Find where the given text appears and provide that cell's center as (x, y) coordinate. 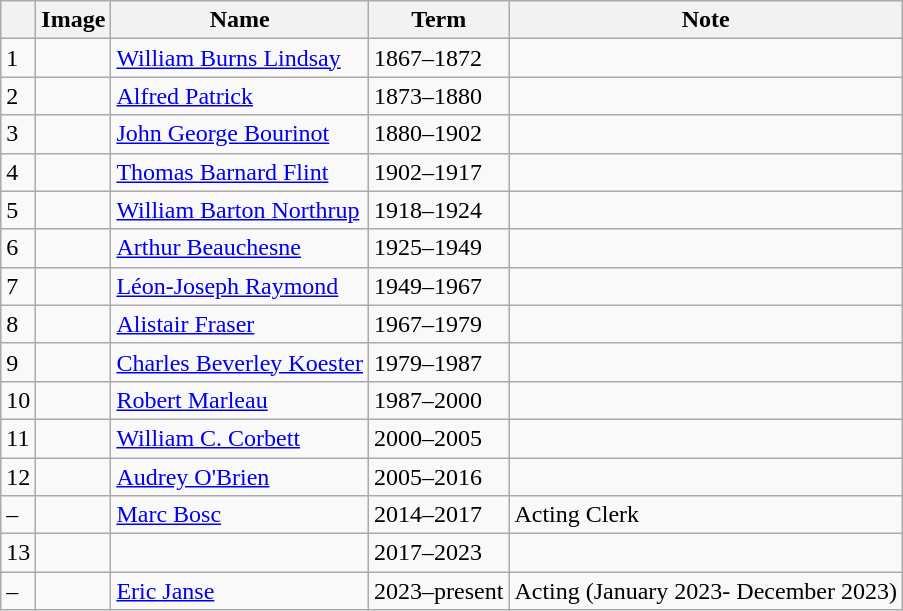
William Burns Lindsay (240, 58)
Image (74, 20)
2000–2005 (439, 438)
1918–1924 (439, 210)
1987–2000 (439, 400)
1925–1949 (439, 248)
Acting (January 2023- December 2023) (706, 591)
Arthur Beauchesne (240, 248)
2005–2016 (439, 477)
1873–1880 (439, 96)
12 (18, 477)
Léon-Joseph Raymond (240, 286)
11 (18, 438)
1867–1872 (439, 58)
Eric Janse (240, 591)
5 (18, 210)
1979–1987 (439, 362)
2017–2023 (439, 553)
4 (18, 172)
Alistair Fraser (240, 324)
1880–1902 (439, 134)
Thomas Barnard Flint (240, 172)
Note (706, 20)
Marc Bosc (240, 515)
2023–present (439, 591)
1902–1917 (439, 172)
6 (18, 248)
Audrey O'Brien (240, 477)
1949–1967 (439, 286)
2014–2017 (439, 515)
13 (18, 553)
John George Bourinot (240, 134)
7 (18, 286)
William Barton Northrup (240, 210)
Acting Clerk (706, 515)
8 (18, 324)
9 (18, 362)
Term (439, 20)
1967–1979 (439, 324)
Robert Marleau (240, 400)
Charles Beverley Koester (240, 362)
3 (18, 134)
Alfred Patrick (240, 96)
2 (18, 96)
Name (240, 20)
1 (18, 58)
William C. Corbett (240, 438)
10 (18, 400)
